Search for the cell housing the specified text and yield its (X, Y) center coordinate. 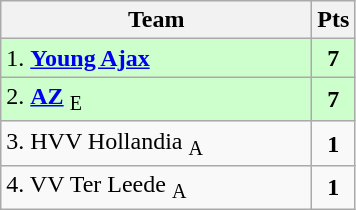
Pts (334, 20)
2. AZ E (156, 99)
3. HVV Hollandia A (156, 143)
4. VV Ter Leede A (156, 188)
1. Young Ajax (156, 58)
Team (156, 20)
